Output the [X, Y] coordinate of the center of the cell containing the given text.  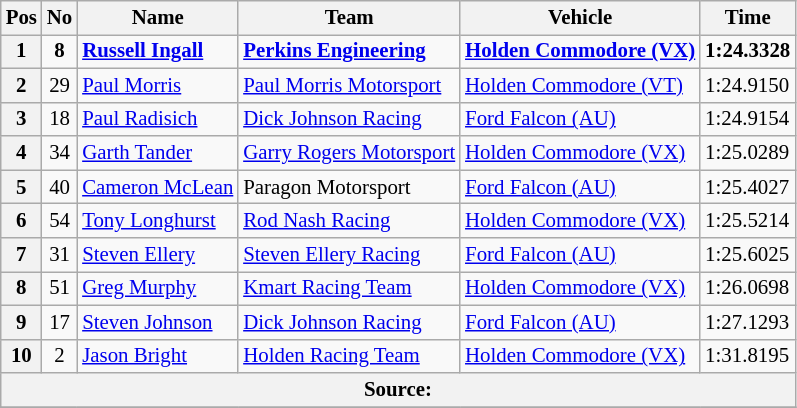
Tony Longhurst [158, 221]
3 [22, 119]
1:24.9150 [748, 85]
Russell Ingall [158, 51]
31 [60, 255]
Rod Nash Racing [349, 221]
Source: [398, 390]
54 [60, 221]
Garry Rogers Motorsport [349, 153]
Vehicle [580, 18]
1:24.9154 [748, 119]
1:31.8195 [748, 356]
Steven Ellery Racing [349, 255]
Cameron McLean [158, 187]
Paul Radisich [158, 119]
Perkins Engineering [349, 51]
Name [158, 18]
Steven Johnson [158, 322]
1 [22, 51]
5 [22, 187]
Holden Racing Team [349, 356]
6 [22, 221]
1:24.3328 [748, 51]
34 [60, 153]
Team [349, 18]
9 [22, 322]
Greg Murphy [158, 288]
51 [60, 288]
29 [60, 85]
Steven Ellery [158, 255]
10 [22, 356]
Paul Morris Motorsport [349, 85]
17 [60, 322]
Jason Bright [158, 356]
Pos [22, 18]
No [60, 18]
4 [22, 153]
Paragon Motorsport [349, 187]
1:25.6025 [748, 255]
Holden Commodore (VT) [580, 85]
1:25.5214 [748, 221]
40 [60, 187]
7 [22, 255]
Kmart Racing Team [349, 288]
Time [748, 18]
1:27.1293 [748, 322]
1:25.4027 [748, 187]
Paul Morris [158, 85]
1:25.0289 [748, 153]
18 [60, 119]
Garth Tander [158, 153]
1:26.0698 [748, 288]
